Search for the cell housing the specified text and yield its [x, y] center coordinate. 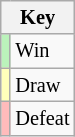
Win [42, 51]
Defeat [42, 118]
Key [38, 17]
Draw [42, 85]
